Capture the cell that displays the provided text and extract its (x, y) central coordinate. 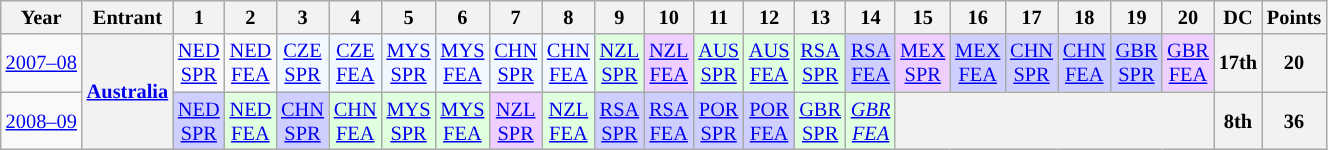
Year (42, 17)
CZESPR (302, 63)
9 (620, 17)
6 (462, 17)
2 (251, 17)
3 (302, 17)
MEXSPR (922, 63)
18 (1084, 17)
17 (1032, 17)
14 (870, 17)
AUSFEA (769, 63)
5 (409, 17)
8th (1238, 121)
MEXFEA (978, 63)
AUSSPR (718, 63)
7 (516, 17)
4 (356, 17)
10 (668, 17)
Entrant (128, 17)
19 (1137, 17)
8 (568, 17)
13 (820, 17)
2008–09 (42, 121)
11 (718, 17)
DC (1238, 17)
12 (769, 17)
CZEFEA (356, 63)
Australia (128, 92)
15 (922, 17)
16 (978, 17)
1 (199, 17)
36 (1294, 121)
2007–08 (42, 63)
PORFEA (769, 121)
Points (1294, 17)
PORSPR (718, 121)
17th (1238, 63)
